Return the (X, Y) coordinate for the center point of the cell that contains the specified text.  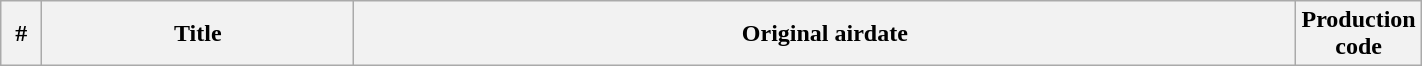
Title (198, 34)
Original airdate (825, 34)
Production code (1358, 34)
# (22, 34)
